Determine the [x, y] coordinate at the center of the cell enclosing the given text.  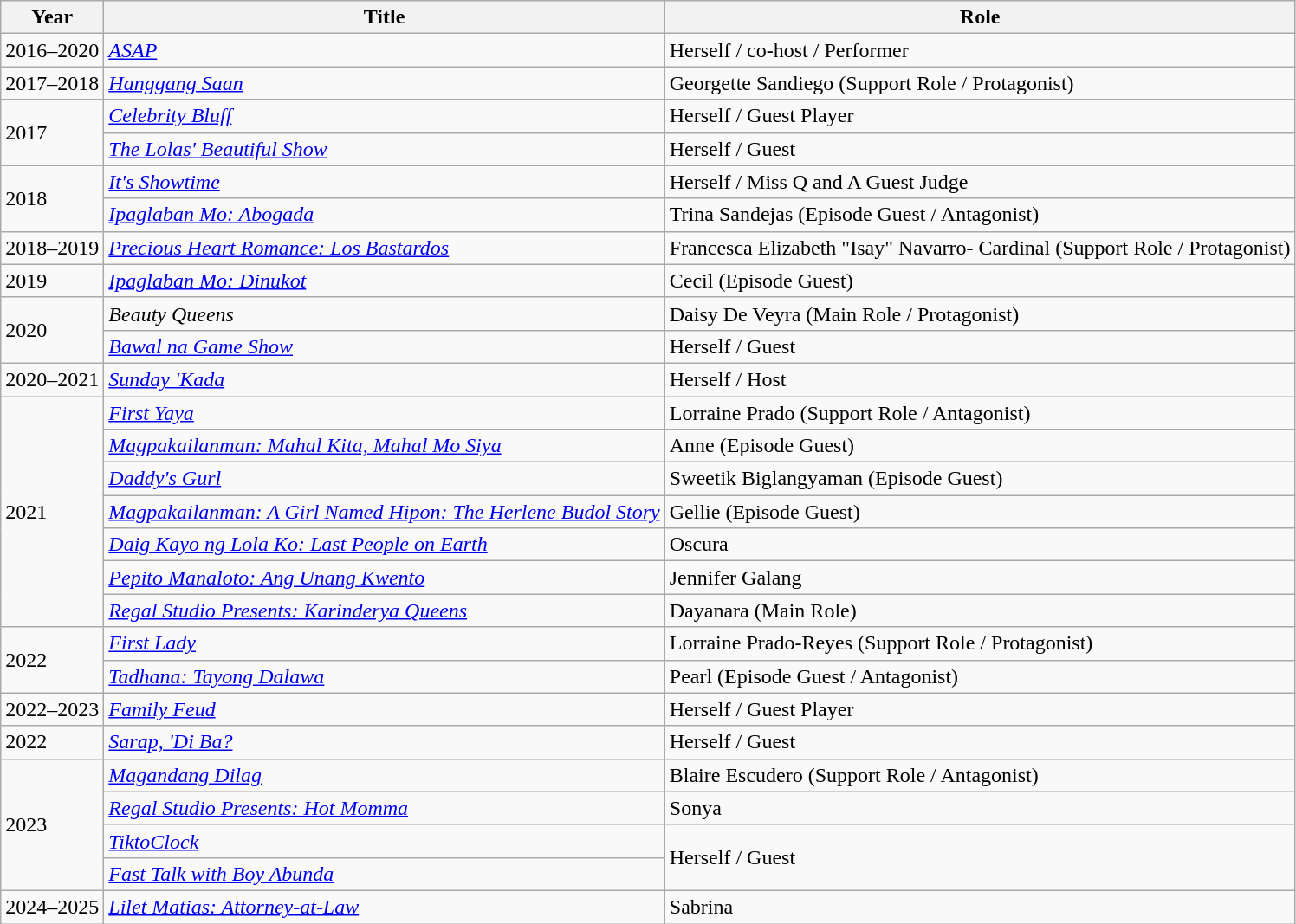
Georgette Sandiego (Support Role / Protagonist) [980, 83]
Dayanara (Main Role) [980, 611]
Tadhana: Tayong Dalawa [385, 676]
Pepito Manaloto: Ang Unang Kwento [385, 578]
Regal Studio Presents: Karinderya Queens [385, 611]
2018–2019 [52, 248]
Ipaglaban Mo: Abogada [385, 215]
2020 [52, 330]
2017–2018 [52, 83]
2017 [52, 132]
Jennifer Galang [980, 578]
First Yaya [385, 413]
Gellie (Episode Guest) [980, 512]
2020–2021 [52, 379]
Blaire Escudero (Support Role / Antagonist) [980, 775]
Daddy's Gurl [385, 479]
Ipaglaban Mo: Dinukot [385, 281]
Anne (Episode Guest) [980, 446]
Precious Heart Romance: Los Bastardos [385, 248]
Celebrity Bluff [385, 116]
Cecil (Episode Guest) [980, 281]
TiktoClock [385, 841]
Bawal na Game Show [385, 346]
2022–2023 [52, 709]
Role [980, 17]
Pearl (Episode Guest / Antagonist) [980, 676]
2021 [52, 512]
Magandang Dilag [385, 775]
Title [385, 17]
Lilet Matias: Attorney-at-Law [385, 907]
Magpakailanman: A Girl Named Hipon: The Herlene Budol Story [385, 512]
Fast Talk with Boy Abunda [385, 874]
Oscura [980, 545]
Herself / Miss Q and A Guest Judge [980, 182]
Herself / co-host / Performer [980, 50]
2016–2020 [52, 50]
Sarap, 'Di Ba? [385, 742]
Herself / Host [980, 379]
Sunday 'Kada [385, 379]
Francesca Elizabeth "Isay" Navarro- Cardinal (Support Role / Protagonist) [980, 248]
Sonya [980, 808]
Sabrina [980, 907]
2018 [52, 198]
2023 [52, 824]
It's Showtime [385, 182]
Magpakailanman: Mahal Kita, Mahal Mo Siya [385, 446]
First Lady [385, 643]
Hanggang Saan [385, 83]
2024–2025 [52, 907]
2019 [52, 281]
Daisy De Veyra (Main Role / Protagonist) [980, 313]
Beauty Queens [385, 313]
Sweetik Biglangyaman (Episode Guest) [980, 479]
Lorraine Prado-Reyes (Support Role / Protagonist) [980, 643]
Trina Sandejas (Episode Guest / Antagonist) [980, 215]
Daig Kayo ng Lola Ko: Last People on Earth [385, 545]
The Lolas' Beautiful Show [385, 149]
ASAP [385, 50]
Year [52, 17]
Family Feud [385, 709]
Regal Studio Presents: Hot Momma [385, 808]
Lorraine Prado (Support Role / Antagonist) [980, 413]
